Extract the (x, y) coordinate from the center of the cell holding the provided text.  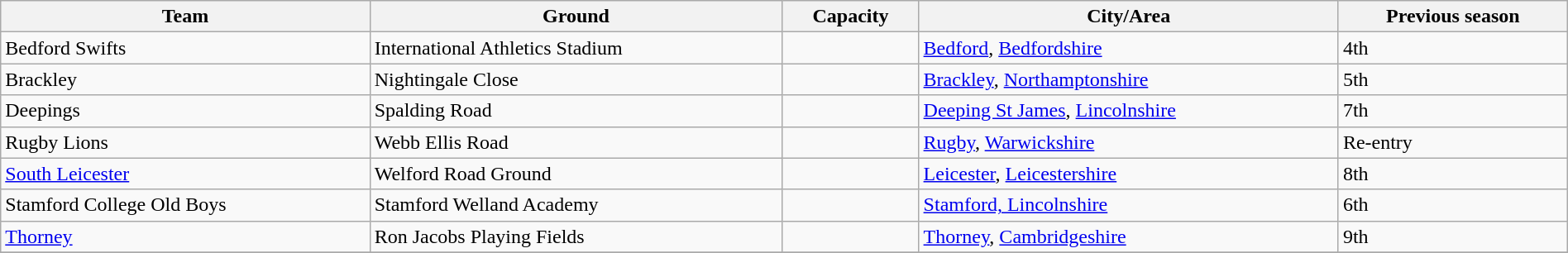
8th (1452, 174)
Team (185, 17)
Brackley (185, 79)
6th (1452, 205)
Ron Jacobs Playing Fields (576, 236)
Webb Ellis Road (576, 142)
Stamford College Old Boys (185, 205)
5th (1452, 79)
Deepings (185, 111)
Ground (576, 17)
9th (1452, 236)
Nightingale Close (576, 79)
City/Area (1128, 17)
Deeping St James, Lincolnshire (1128, 111)
Rugby, Warwickshire (1128, 142)
Leicester, Leicestershire (1128, 174)
Bedford Swifts (185, 48)
Stamford Welland Academy (576, 205)
South Leicester (185, 174)
Thorney, Cambridgeshire (1128, 236)
Brackley, Northamptonshire (1128, 79)
Capacity (850, 17)
Bedford, Bedfordshire (1128, 48)
Welford Road Ground (576, 174)
Spalding Road (576, 111)
Stamford, Lincolnshire (1128, 205)
Previous season (1452, 17)
International Athletics Stadium (576, 48)
Thorney (185, 236)
Re-entry (1452, 142)
4th (1452, 48)
7th (1452, 111)
Rugby Lions (185, 142)
